For the text-containing cell, return its midpoint in (X, Y) coordinate format. 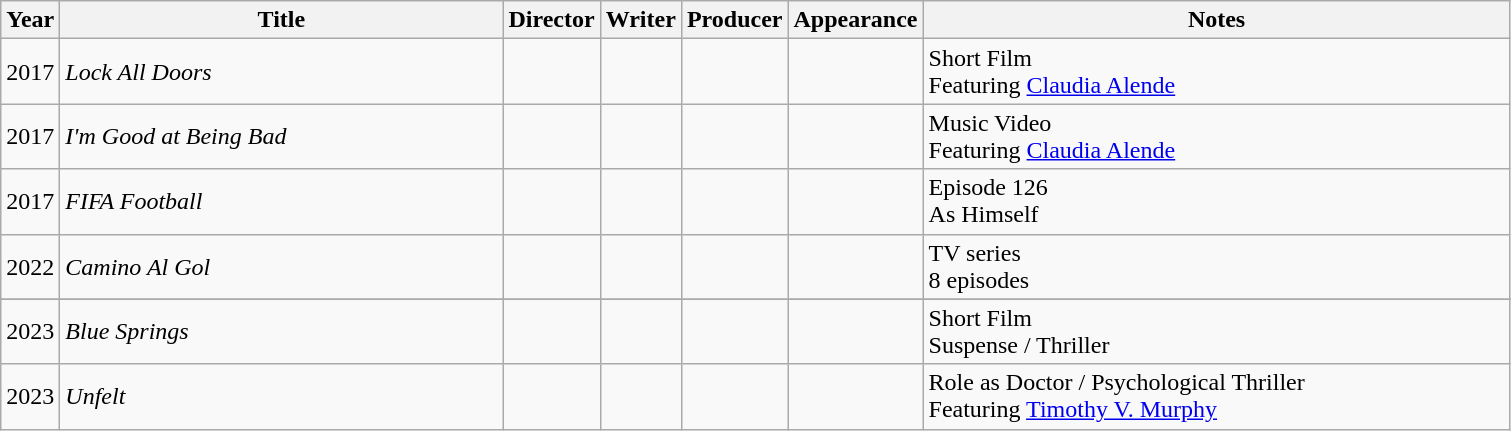
Short Film Featuring Claudia Alende (1216, 72)
Unfelt (282, 396)
Notes (1216, 20)
Title (282, 20)
Lock All Doors (282, 72)
Short Film Suspense / Thriller (1216, 332)
2022 (30, 266)
Blue Springs (282, 332)
Camino Al Gol (282, 266)
FIFA Football (282, 202)
Episode 126 As Himself (1216, 202)
Writer (640, 20)
Year (30, 20)
I'm Good at Being Bad (282, 136)
Music Video Featuring Claudia Alende (1216, 136)
Producer (734, 20)
Appearance (856, 20)
Director (552, 20)
Role as Doctor / Psychological Thriller Featuring Timothy V. Murphy (1216, 396)
TV series 8 episodes (1216, 266)
